Find where the given text appears and provide that cell's center as [X, Y] coordinate. 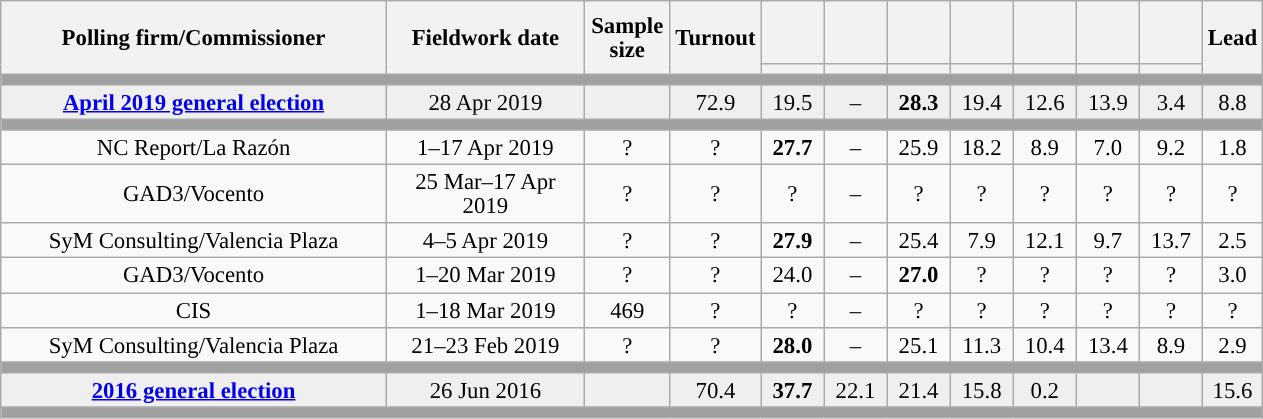
4–5 Apr 2019 [485, 242]
28.3 [918, 102]
15.6 [1232, 390]
1.8 [1232, 148]
8.8 [1232, 102]
1–20 Mar 2019 [485, 276]
1–17 Apr 2019 [485, 148]
70.4 [716, 390]
7.9 [982, 242]
27.9 [792, 242]
72.9 [716, 102]
25.1 [918, 344]
13.4 [1108, 344]
9.2 [1170, 148]
Polling firm/Commissioner [194, 38]
NC Report/La Razón [194, 148]
1–18 Mar 2019 [485, 310]
13.9 [1108, 102]
2.5 [1232, 242]
11.3 [982, 344]
37.7 [792, 390]
28.0 [792, 344]
Sample size [627, 38]
19.5 [792, 102]
Fieldwork date [485, 38]
21.4 [918, 390]
19.4 [982, 102]
27.7 [792, 148]
12.6 [1044, 102]
3.0 [1232, 276]
13.7 [1170, 242]
CIS [194, 310]
0.2 [1044, 390]
25.9 [918, 148]
22.1 [856, 390]
469 [627, 310]
2.9 [1232, 344]
12.1 [1044, 242]
18.2 [982, 148]
April 2019 general election [194, 102]
3.4 [1170, 102]
21–23 Feb 2019 [485, 344]
25.4 [918, 242]
27.0 [918, 276]
7.0 [1108, 148]
26 Jun 2016 [485, 390]
25 Mar–17 Apr 2019 [485, 194]
Turnout [716, 38]
10.4 [1044, 344]
Lead [1232, 38]
15.8 [982, 390]
24.0 [792, 276]
28 Apr 2019 [485, 102]
2016 general election [194, 390]
9.7 [1108, 242]
